Capture the cell that displays the provided text and extract its (X, Y) central coordinate. 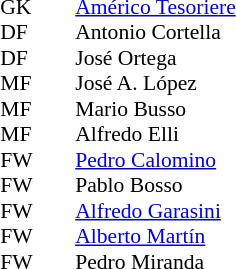
Alfredo Elli (156, 135)
Mario Busso (156, 109)
Pablo Bosso (156, 185)
Alfredo Garasini (156, 211)
Antonio Cortella (156, 33)
Alberto Martín (156, 237)
José Ortega (156, 58)
Pedro Calomino (156, 160)
José A. López (156, 83)
